Identify which cell holds the provided text, then report its [X, Y] central coordinate. 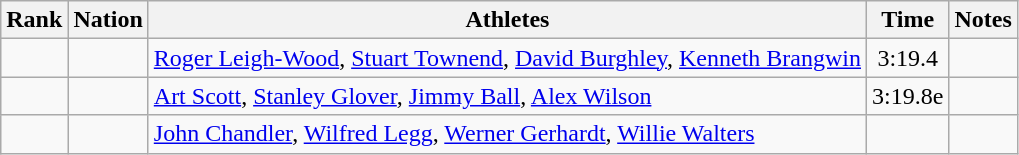
Notes [983, 20]
Art Scott, Stanley Glover, Jimmy Ball, Alex Wilson [507, 96]
Nation [108, 20]
Rank [34, 20]
3:19.8e [908, 96]
John Chandler, Wilfred Legg, Werner Gerhardt, Willie Walters [507, 134]
Athletes [507, 20]
Time [908, 20]
Roger Leigh-Wood, Stuart Townend, David Burghley, Kenneth Brangwin [507, 58]
3:19.4 [908, 58]
